Return (x, y) of the center of cell containing provided text 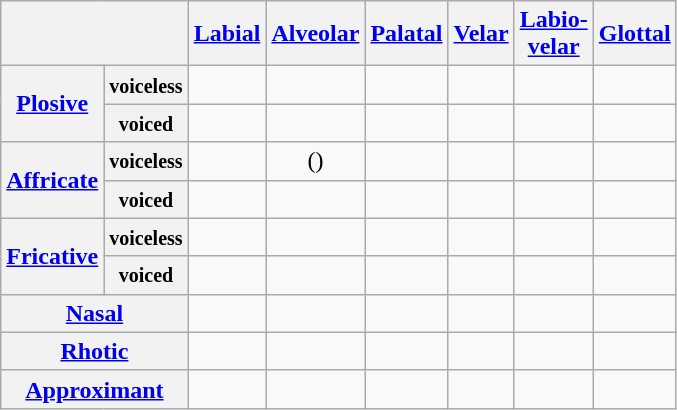
Palatal (406, 34)
Affricate (52, 180)
Alveolar (316, 34)
Plosive (52, 104)
Labial (227, 34)
Approximant (94, 389)
Rhotic (94, 351)
Fricative (52, 256)
() (316, 161)
Glottal (634, 34)
Velar (481, 34)
Nasal (94, 313)
Labio-velar (554, 34)
